Determine the [X, Y] coordinate at the center of the cell enclosing the given text.  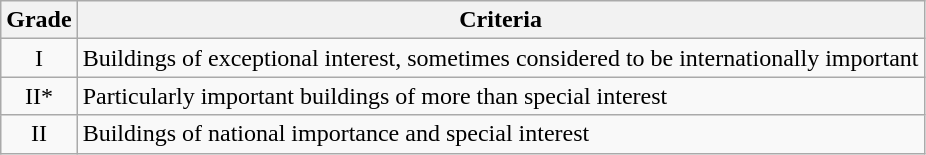
Buildings of exceptional interest, sometimes considered to be internationally important [500, 58]
Particularly important buildings of more than special interest [500, 96]
I [39, 58]
Buildings of national importance and special interest [500, 134]
Criteria [500, 20]
II [39, 134]
Grade [39, 20]
II* [39, 96]
